Identify which cell holds the provided text, then report its (X, Y) central coordinate. 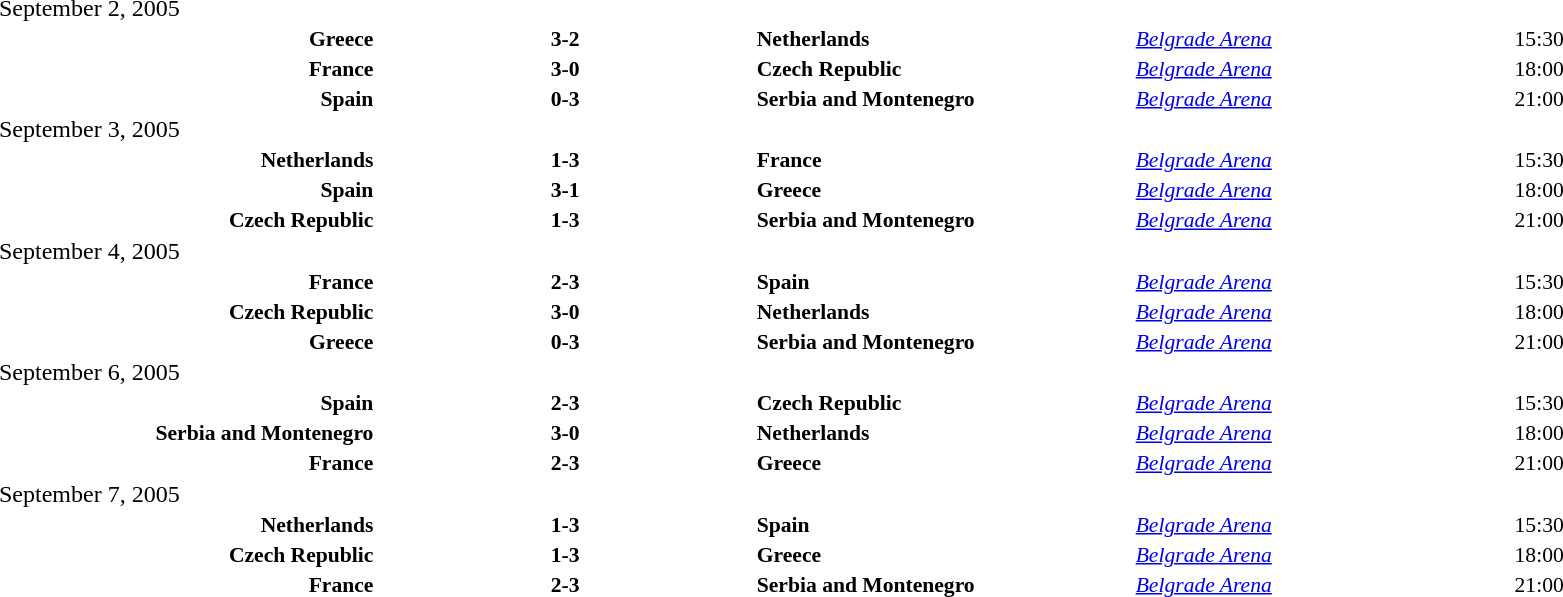
3-1 (564, 190)
France (944, 160)
3-2 (564, 38)
